For the text-containing cell, return its midpoint in [x, y] coordinate format. 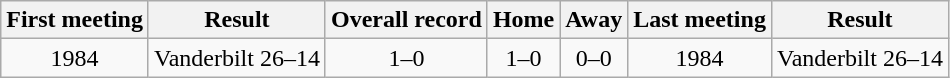
Overall record [406, 20]
Last meeting [700, 20]
Home [523, 20]
0–0 [594, 58]
Away [594, 20]
First meeting [75, 20]
